Determine the (x, y) coordinate at the center of the cell enclosing the given text.  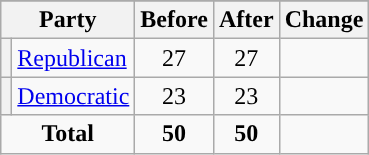
Republican (74, 58)
Before (174, 20)
Total (68, 134)
After (246, 20)
Change (324, 20)
Party (68, 20)
Democratic (74, 96)
